Capture the cell that displays the provided text and extract its [x, y] central coordinate. 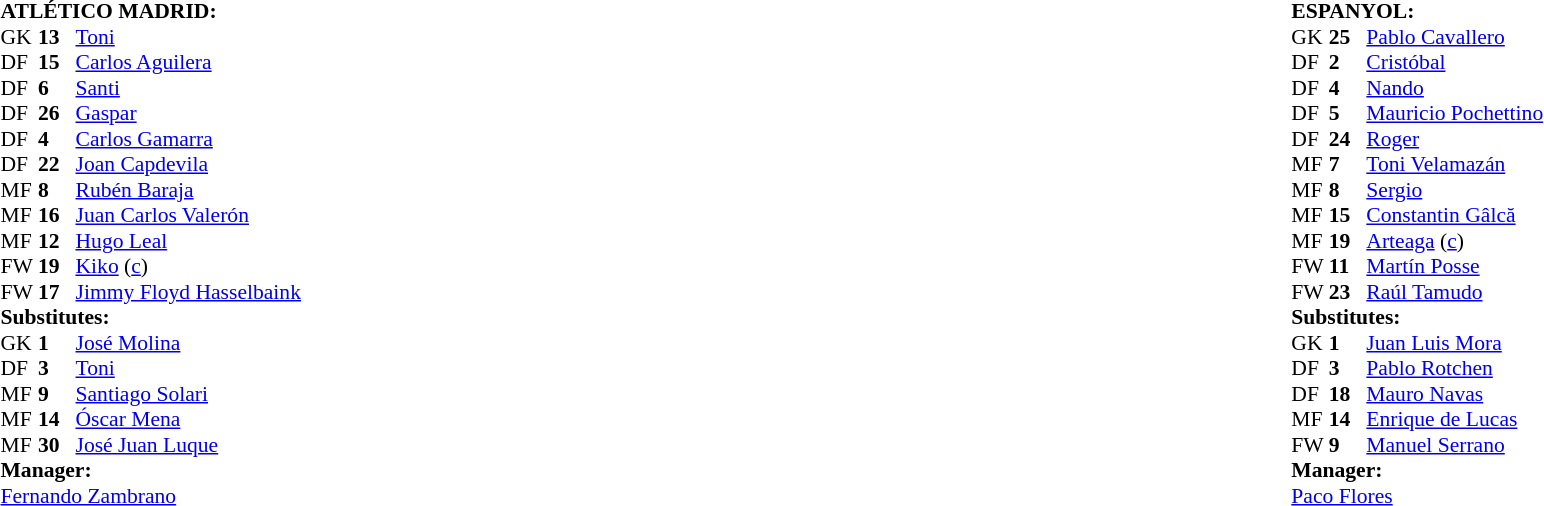
Manuel Serrano [1454, 445]
22 [57, 165]
Roger [1454, 139]
25 [1348, 37]
José Molina [188, 343]
Gaspar [188, 113]
23 [1348, 292]
13 [57, 37]
Sergio [1454, 190]
Kiko (c) [188, 267]
2 [1348, 63]
Santiago Solari [188, 394]
Nando [1454, 88]
12 [57, 241]
26 [57, 113]
18 [1348, 394]
Carlos Aguilera [188, 63]
Jimmy Floyd Hasselbaink [188, 292]
16 [57, 215]
17 [57, 292]
Toni Velamazán [1454, 165]
Joan Capdevila [188, 165]
5 [1348, 113]
Pablo Cavallero [1454, 37]
Raúl Tamudo [1454, 292]
7 [1348, 165]
30 [57, 445]
Carlos Gamarra [188, 139]
José Juan Luque [188, 445]
Juan Luis Mora [1454, 343]
Martín Posse [1454, 267]
Juan Carlos Valerón [188, 215]
Mauro Navas [1454, 394]
Cristóbal [1454, 63]
Óscar Mena [188, 419]
Pablo Rotchen [1454, 369]
Arteaga (c) [1454, 241]
Mauricio Pochettino [1454, 113]
11 [1348, 267]
6 [57, 88]
Rubén Baraja [188, 190]
24 [1348, 139]
Enrique de Lucas [1454, 419]
Constantin Gâlcă [1454, 215]
Santi [188, 88]
Hugo Leal [188, 241]
